Return the [x, y] coordinate for the center point of the cell that contains the specified text.  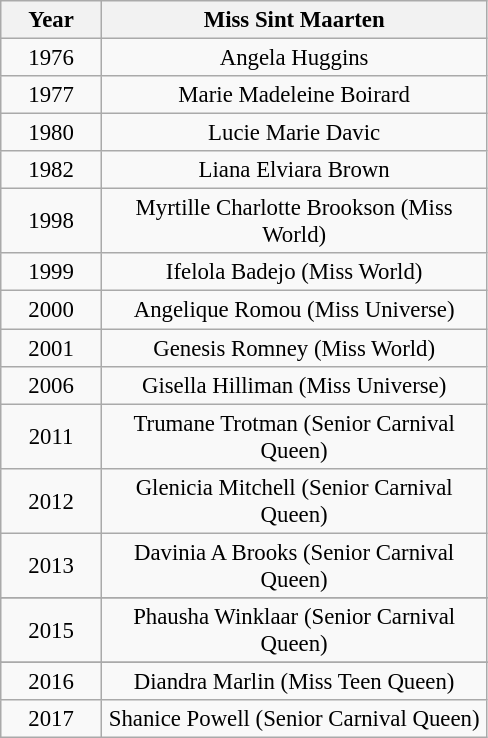
Angelique Romou (Miss Universe) [294, 310]
Liana Elviara Brown [294, 170]
1980 [52, 133]
2011 [52, 436]
2006 [52, 385]
1976 [52, 58]
Angela Huggins [294, 58]
1998 [52, 222]
1982 [52, 170]
Gisella Hilliman (Miss Universe) [294, 385]
1999 [52, 273]
Genesis Romney (Miss World) [294, 348]
Marie Madeleine Boirard [294, 95]
Ifelola Badejo (Miss World) [294, 273]
Phausha Winklaar (Senior Carnival Queen) [294, 630]
Shanice Powell (Senior Carnival Queen) [294, 719]
Diandra Marlin (Miss Teen Queen) [294, 681]
Miss Sint Maarten [294, 20]
Davinia A Brooks (Senior Carnival Queen) [294, 566]
2013 [52, 566]
Lucie Marie Davic [294, 133]
2012 [52, 500]
2001 [52, 348]
Myrtille Charlotte Brookson (Miss World) [294, 222]
Trumane Trotman (Senior Carnival Queen) [294, 436]
2017 [52, 719]
Year [52, 20]
Glenicia Mitchell (Senior Carnival Queen) [294, 500]
1977 [52, 95]
2000 [52, 310]
2015 [52, 630]
2016 [52, 681]
